Output the (X, Y) coordinate of the center of the cell containing the given text.  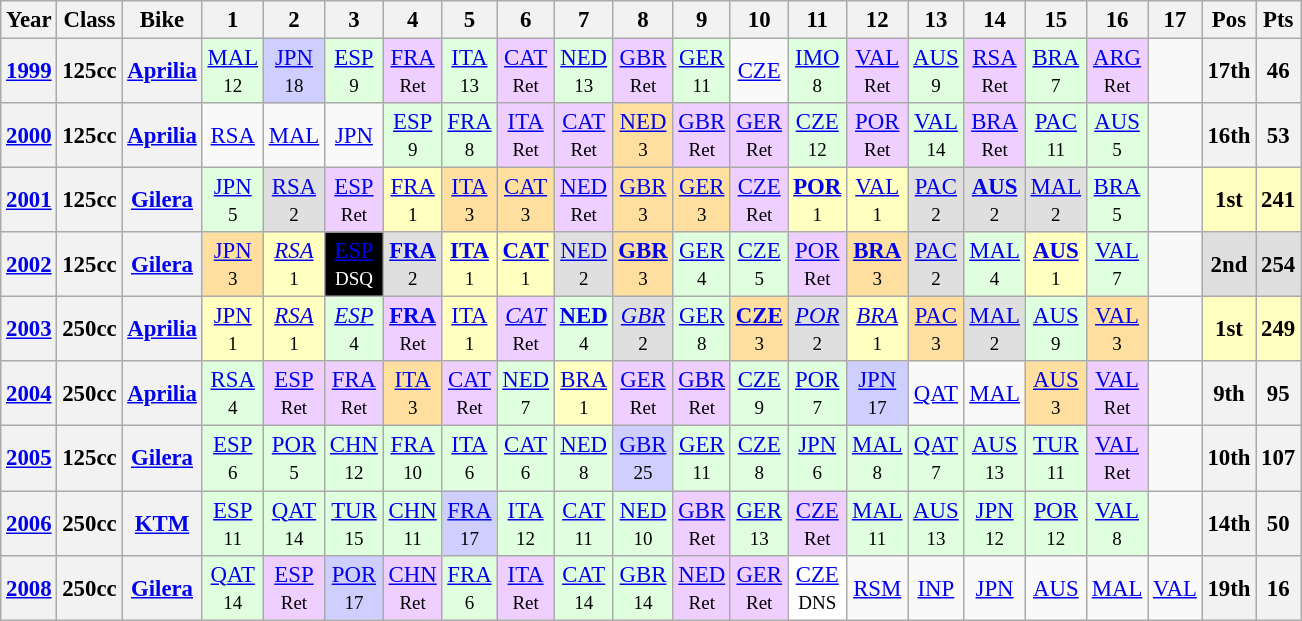
RSA2 (294, 200)
CAT3 (526, 200)
107 (1278, 458)
NED4 (584, 330)
CAT14 (584, 588)
NED3 (643, 136)
ESP4 (354, 330)
Class (90, 20)
1999 (29, 72)
ARGRet (1116, 72)
CAT6 (526, 458)
GER3 (702, 200)
MAL8 (878, 458)
2002 (29, 264)
254 (1278, 264)
7 (584, 20)
RSARet (994, 72)
INP (936, 588)
FRA1 (412, 200)
9 (702, 20)
AUS2 (994, 200)
CZEDNS (818, 588)
ESPDSQ (354, 264)
NED7 (526, 394)
PAC11 (1056, 136)
CZE9 (758, 394)
GBR2 (643, 330)
2004 (29, 394)
Pos (1229, 20)
Bike (162, 20)
JPN6 (818, 458)
MAL11 (878, 524)
2 (294, 20)
CZE5 (758, 264)
POR17 (354, 588)
TUR15 (354, 524)
JPN18 (294, 72)
249 (1278, 330)
AUS3 (1056, 394)
GER8 (702, 330)
CHN11 (412, 524)
POR1 (818, 200)
RSA (232, 136)
POR5 (294, 458)
CHN12 (354, 458)
POR2 (818, 330)
AUS1 (1056, 264)
1 (232, 20)
GER13 (758, 524)
GER4 (702, 264)
CZE (758, 72)
2008 (29, 588)
MAL12 (232, 72)
BRA5 (1116, 200)
VAL1 (878, 200)
RSA4 (232, 394)
2003 (29, 330)
241 (1278, 200)
CAT1 (526, 264)
FRA6 (470, 588)
10th (1229, 458)
FRA17 (470, 524)
ESP6 (232, 458)
14th (1229, 524)
CZE3 (758, 330)
17 (1175, 20)
2000 (29, 136)
IMO8 (818, 72)
BRARet (994, 136)
10 (758, 20)
9th (1229, 394)
TUR11 (1056, 458)
2nd (1229, 264)
JPN12 (994, 524)
QAT (936, 394)
14 (994, 20)
12 (878, 20)
FRA2 (412, 264)
VAL (1175, 588)
POR7 (818, 394)
GBR14 (643, 588)
RSM (878, 588)
Pts (1278, 20)
JPN3 (232, 264)
CHNRet (412, 588)
GBR25 (643, 458)
NED2 (584, 264)
FRA10 (412, 458)
17th (1229, 72)
NED13 (584, 72)
2001 (29, 200)
13 (936, 20)
11 (818, 20)
JPN17 (878, 394)
MAL4 (994, 264)
NED10 (643, 524)
CZE12 (818, 136)
6 (526, 20)
VAL14 (936, 136)
ESP11 (232, 524)
53 (1278, 136)
ITA12 (526, 524)
2005 (29, 458)
BRA3 (878, 264)
VAL8 (1116, 524)
VAL3 (1116, 330)
ITA6 (470, 458)
8 (643, 20)
FRA8 (470, 136)
AUS (1056, 588)
VAL7 (1116, 264)
15 (1056, 20)
Year (29, 20)
46 (1278, 72)
QAT7 (936, 458)
KTM (162, 524)
ITA13 (470, 72)
19th (1229, 588)
95 (1278, 394)
AUS5 (1116, 136)
50 (1278, 524)
BRA7 (1056, 72)
5 (470, 20)
4 (412, 20)
JPN5 (232, 200)
CZE8 (758, 458)
PAC3 (936, 330)
2006 (29, 524)
JPN1 (232, 330)
3 (354, 20)
CAT11 (584, 524)
NED8 (584, 458)
16th (1229, 136)
POR12 (1056, 524)
